Determine the (X, Y) coordinate at the center of the cell enclosing the given text.  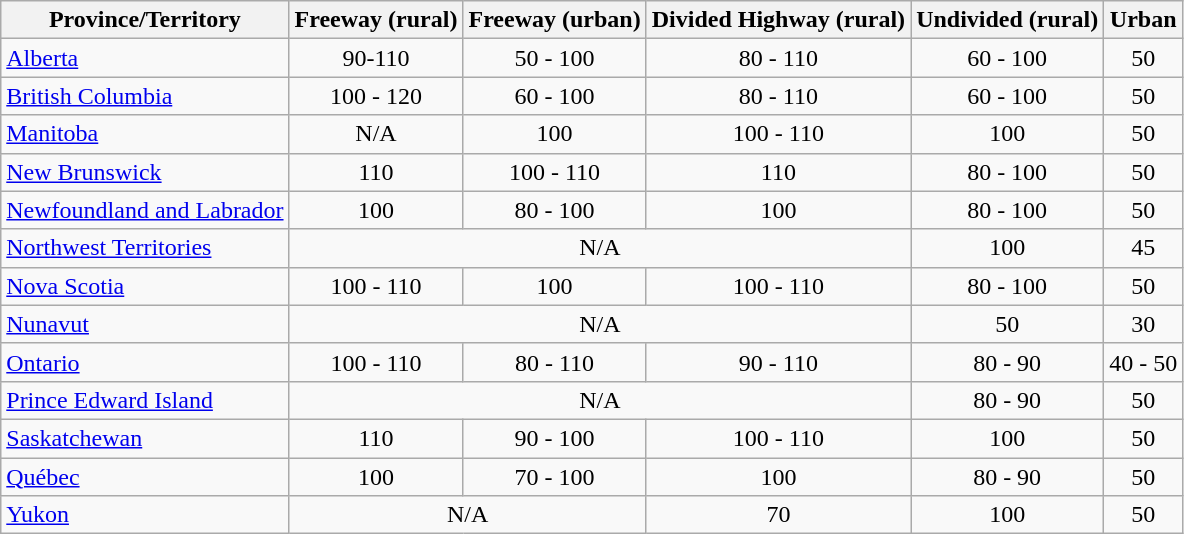
45 (1144, 248)
Undivided (rural) (1008, 20)
Québec (145, 477)
British Columbia (145, 96)
Saskatchewan (145, 438)
Urban (1144, 20)
50 - 100 (554, 58)
100 - 120 (376, 96)
Freeway (rural) (376, 20)
40 - 50 (1144, 362)
Nova Scotia (145, 286)
Province/Territory (145, 20)
90 - 110 (778, 362)
Newfoundland and Labrador (145, 210)
Alberta (145, 58)
70 (778, 515)
30 (1144, 324)
Ontario (145, 362)
Freeway (urban) (554, 20)
Northwest Territories (145, 248)
90-110 (376, 58)
Manitoba (145, 134)
New Brunswick (145, 172)
Nunavut (145, 324)
Prince Edward Island (145, 400)
90 - 100 (554, 438)
70 - 100 (554, 477)
Divided Highway (rural) (778, 20)
Yukon (145, 515)
